Extract the [X, Y] coordinate from the center of the cell holding the provided text.  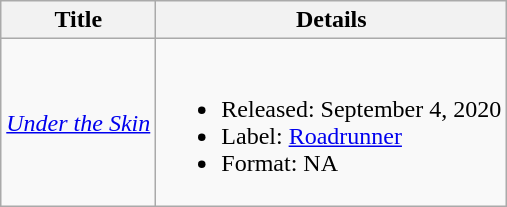
Details [332, 20]
Under the Skin [78, 122]
Title [78, 20]
Released: September 4, 2020Label: RoadrunnerFormat: NA [332, 122]
